Return the [X, Y] coordinate for the center point of the cell that contains the specified text.  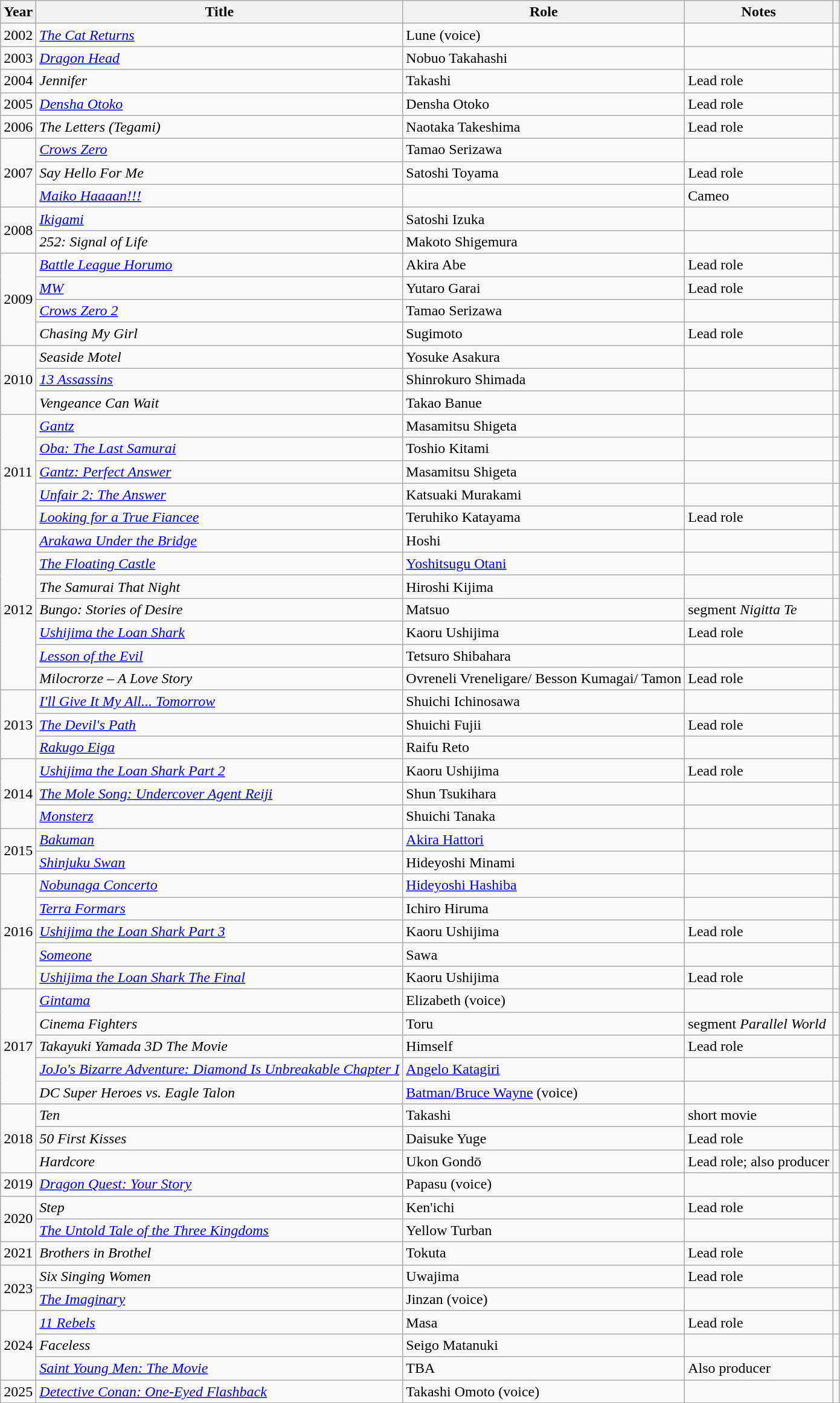
2005 [18, 104]
Ovreneli Vreneligare/ Besson Kumagai/ Tamon [543, 679]
Cinema Fighters [220, 1024]
Yosuke Asakura [543, 357]
The Floating Castle [220, 563]
2017 [18, 1046]
Tetsuro Shibahara [543, 655]
2009 [18, 299]
segment Nigitta Te [758, 609]
Seigo Matanuki [543, 1345]
I'll Give It My All... Tomorrow [220, 702]
2012 [18, 609]
Sawa [543, 954]
2008 [18, 230]
50 First Kisses [220, 1138]
2023 [18, 1288]
2010 [18, 380]
Ukon Gondō [543, 1161]
The Mole Song: Undercover Agent Reiji [220, 794]
Akira Abe [543, 265]
Cameo [758, 196]
Lesson of the Evil [220, 655]
Ichiro Hiruma [543, 908]
Lead role; also producer [758, 1161]
2016 [18, 931]
Seaside Motel [220, 357]
Nobunaga Concerto [220, 885]
Yoshitsugu Otani [543, 563]
Ushijima the Loan Shark The Final [220, 977]
Raifu Reto [543, 748]
2025 [18, 1391]
Hiroshi Kijima [543, 586]
2006 [18, 127]
segment Parallel World [758, 1024]
Takao Banue [543, 403]
Satoshi Izuka [543, 219]
2019 [18, 1184]
Oba: The Last Samurai [220, 449]
252: Signal of Life [220, 242]
Nobuo Takahashi [543, 58]
2014 [18, 794]
Uwajima [543, 1276]
Batman/Bruce Wayne (voice) [543, 1093]
Yellow Turban [543, 1230]
Matsuo [543, 609]
Rakugo Eiga [220, 748]
Hideyoshi Hashiba [543, 885]
Ikigami [220, 219]
2002 [18, 35]
Elizabeth (voice) [543, 1000]
Bungo: Stories of Desire [220, 609]
Papasu (voice) [543, 1184]
Daisuke Yuge [543, 1138]
Hardcore [220, 1161]
The Cat Returns [220, 35]
Lune (voice) [543, 35]
Saint Young Men: The Movie [220, 1368]
Battle League Horumo [220, 265]
Notes [758, 12]
Role [543, 12]
DC Super Heroes vs. Eagle Talon [220, 1093]
TBA [543, 1368]
Teruhiko Katayama [543, 518]
Arakawa Under the Bridge [220, 541]
2018 [18, 1138]
Shuichi Ichinosawa [543, 702]
Yutaro Garai [543, 288]
Shuichi Fujii [543, 725]
2013 [18, 725]
Shuichi Tanaka [543, 817]
2004 [18, 81]
Satoshi Toyama [543, 173]
2007 [18, 173]
Vengeance Can Wait [220, 403]
Shun Tsukihara [543, 794]
2024 [18, 1345]
The Untold Tale of the Three Kingdoms [220, 1230]
Ten [220, 1116]
Ushijima the Loan Shark [220, 632]
short movie [758, 1116]
Milocrorze – A Love Story [220, 679]
Gantz [220, 426]
Faceless [220, 1345]
JoJo's Bizarre Adventure: Diamond Is Unbreakable Chapter I [220, 1070]
Ushijima the Loan Shark Part 3 [220, 931]
2011 [18, 472]
Toru [543, 1024]
The Imaginary [220, 1299]
Six Singing Women [220, 1276]
Monsterz [220, 817]
Dragon Head [220, 58]
Ken'ichi [543, 1207]
Gintama [220, 1000]
Jennifer [220, 81]
Shinrokuro Shimada [543, 380]
Tokuta [543, 1253]
2020 [18, 1219]
Masa [543, 1322]
Step [220, 1207]
Detective Conan: One-Eyed Flashback [220, 1391]
Takashi Omoto (voice) [543, 1391]
Akira Hattori [543, 840]
Terra Formars [220, 908]
11 Rebels [220, 1322]
Unfair 2: The Answer [220, 495]
Someone [220, 954]
Crows Zero [220, 150]
Takayuki Yamada 3D The Movie [220, 1047]
2015 [18, 851]
Also producer [758, 1368]
Makoto Shigemura [543, 242]
13 Assassins [220, 380]
MW [220, 288]
Katsuaki Murakami [543, 495]
Jinzan (voice) [543, 1299]
Hideyoshi Minami [543, 862]
Dragon Quest: Your Story [220, 1184]
Bakuman [220, 840]
Say Hello For Me [220, 173]
2003 [18, 58]
The Letters (Tegami) [220, 127]
Maiko Haaaan!!! [220, 196]
Year [18, 12]
Brothers in Brothel [220, 1253]
The Samurai That Night [220, 586]
Title [220, 12]
Ushijima the Loan Shark Part 2 [220, 771]
Looking for a True Fiancee [220, 518]
Angelo Katagiri [543, 1070]
Hoshi [543, 541]
Himself [543, 1047]
The Devil's Path [220, 725]
Sugimoto [543, 334]
Shinjuku Swan [220, 862]
Crows Zero 2 [220, 311]
Chasing My Girl [220, 334]
Toshio Kitami [543, 449]
Naotaka Takeshima [543, 127]
2021 [18, 1253]
Gantz: Perfect Answer [220, 472]
